Output the [x, y] coordinate of the center of the cell containing the given text.  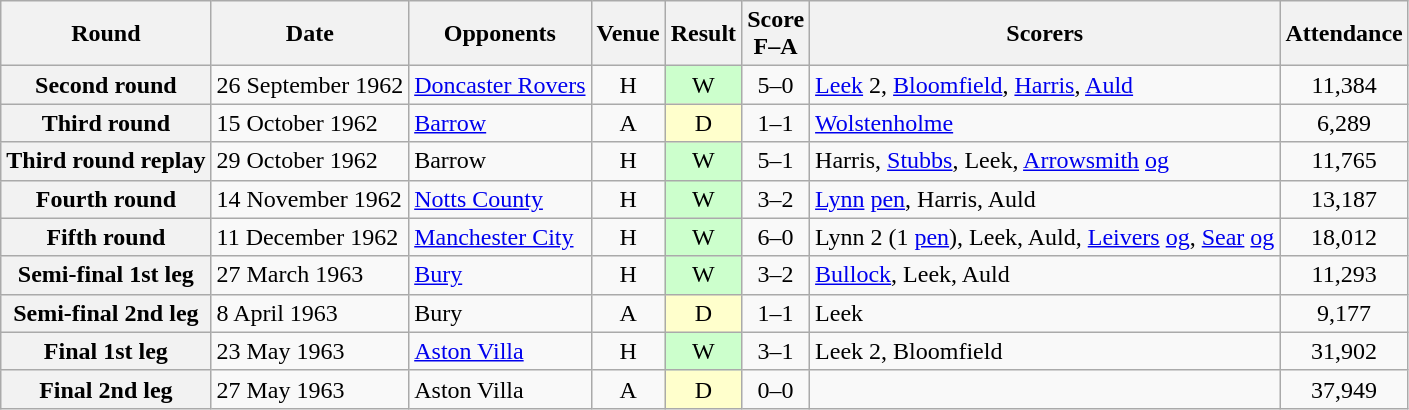
Date [310, 34]
Scorers [1045, 34]
Fourth round [106, 199]
26 September 1962 [310, 85]
31,902 [1344, 351]
ScoreF–A [776, 34]
Third round [106, 123]
Result [703, 34]
Attendance [1344, 34]
Wolstenholme [1045, 123]
Lynn 2 (1 pen), Leek, Auld, Leivers og, Sear og [1045, 237]
Leek 2, Bloomfield, Harris, Auld [1045, 85]
Semi-final 2nd leg [106, 313]
Semi-final 1st leg [106, 275]
6–0 [776, 237]
37,949 [1344, 389]
Round [106, 34]
6,289 [1344, 123]
15 October 1962 [310, 123]
Final 2nd leg [106, 389]
5–0 [776, 85]
14 November 1962 [310, 199]
27 March 1963 [310, 275]
13,187 [1344, 199]
Fifth round [106, 237]
Bullock, Leek, Auld [1045, 275]
3–1 [776, 351]
11,293 [1344, 275]
0–0 [776, 389]
Final 1st leg [106, 351]
Notts County [500, 199]
Lynn pen, Harris, Auld [1045, 199]
8 April 1963 [310, 313]
18,012 [1344, 237]
29 October 1962 [310, 161]
Harris, Stubbs, Leek, Arrowsmith og [1045, 161]
Doncaster Rovers [500, 85]
9,177 [1344, 313]
23 May 1963 [310, 351]
Venue [628, 34]
Opponents [500, 34]
Third round replay [106, 161]
11,765 [1344, 161]
11 December 1962 [310, 237]
11,384 [1344, 85]
27 May 1963 [310, 389]
Manchester City [500, 237]
Leek 2, Bloomfield [1045, 351]
Second round [106, 85]
5–1 [776, 161]
Leek [1045, 313]
